Detect which cell encompasses the target text, then output its [x, y] center coordinate. 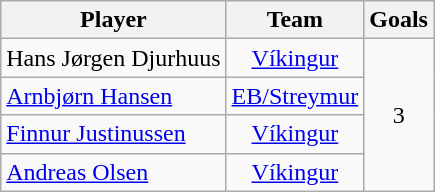
Finnur Justinussen [114, 134]
Team [295, 20]
Player [114, 20]
EB/Streymur [295, 96]
Andreas Olsen [114, 172]
3 [399, 115]
Goals [399, 20]
Hans Jørgen Djurhuus [114, 58]
Arnbjørn Hansen [114, 96]
